For the text-containing cell, return its midpoint in (x, y) coordinate format. 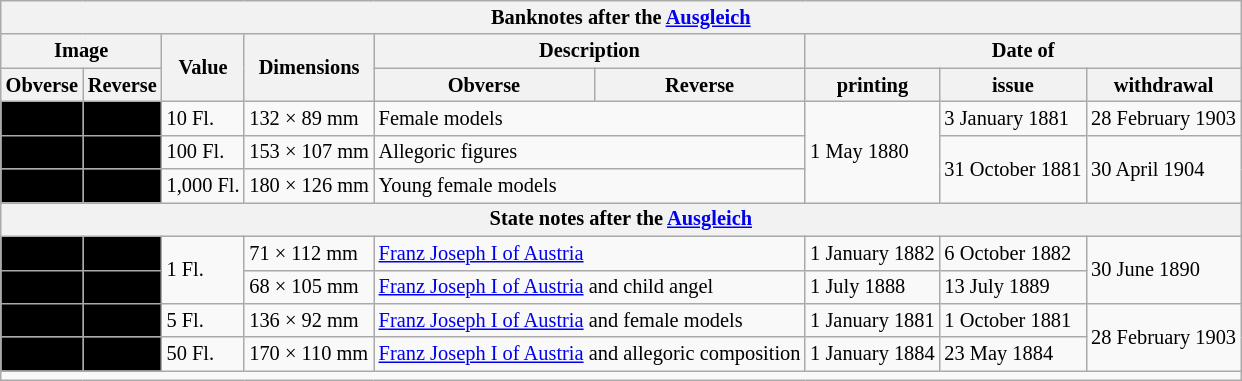
30 June 1890 (1164, 270)
Young female models (590, 186)
153 × 107 mm (308, 152)
71 × 112 mm (308, 253)
136 × 92 mm (308, 320)
1 Fl. (204, 270)
withdrawal (1164, 85)
68 × 105 mm (308, 287)
13 July 1889 (1014, 287)
1,000 Fl. (204, 186)
170 × 110 mm (308, 354)
30 April 1904 (1164, 168)
1 January 1881 (872, 320)
State notes after the Ausgleich (621, 219)
Franz Joseph I of Austria and child angel (590, 287)
10 Fl. (204, 118)
23 May 1884 (1014, 354)
1 July 1888 (872, 287)
Date of (1023, 51)
Franz Joseph I of Austria (590, 253)
31 October 1881 (1014, 168)
Franz Joseph I of Austria and female models (590, 320)
Value (204, 68)
Dimensions (308, 68)
3 January 1881 (1014, 118)
Description (590, 51)
Female models (590, 118)
Banknotes after the Ausgleich (621, 17)
1 January 1882 (872, 253)
100 Fl. (204, 152)
6 October 1882 (1014, 253)
132 × 89 mm (308, 118)
Allegoric figures (590, 152)
issue (1014, 85)
Image (82, 51)
Franz Joseph I of Austria and allegoric composition (590, 354)
1 May 1880 (872, 152)
1 October 1881 (1014, 320)
50 Fl. (204, 354)
180 × 126 mm (308, 186)
5 Fl. (204, 320)
printing (872, 85)
1 January 1884 (872, 354)
